Detect which cell encompasses the target text, then output its (X, Y) center coordinate. 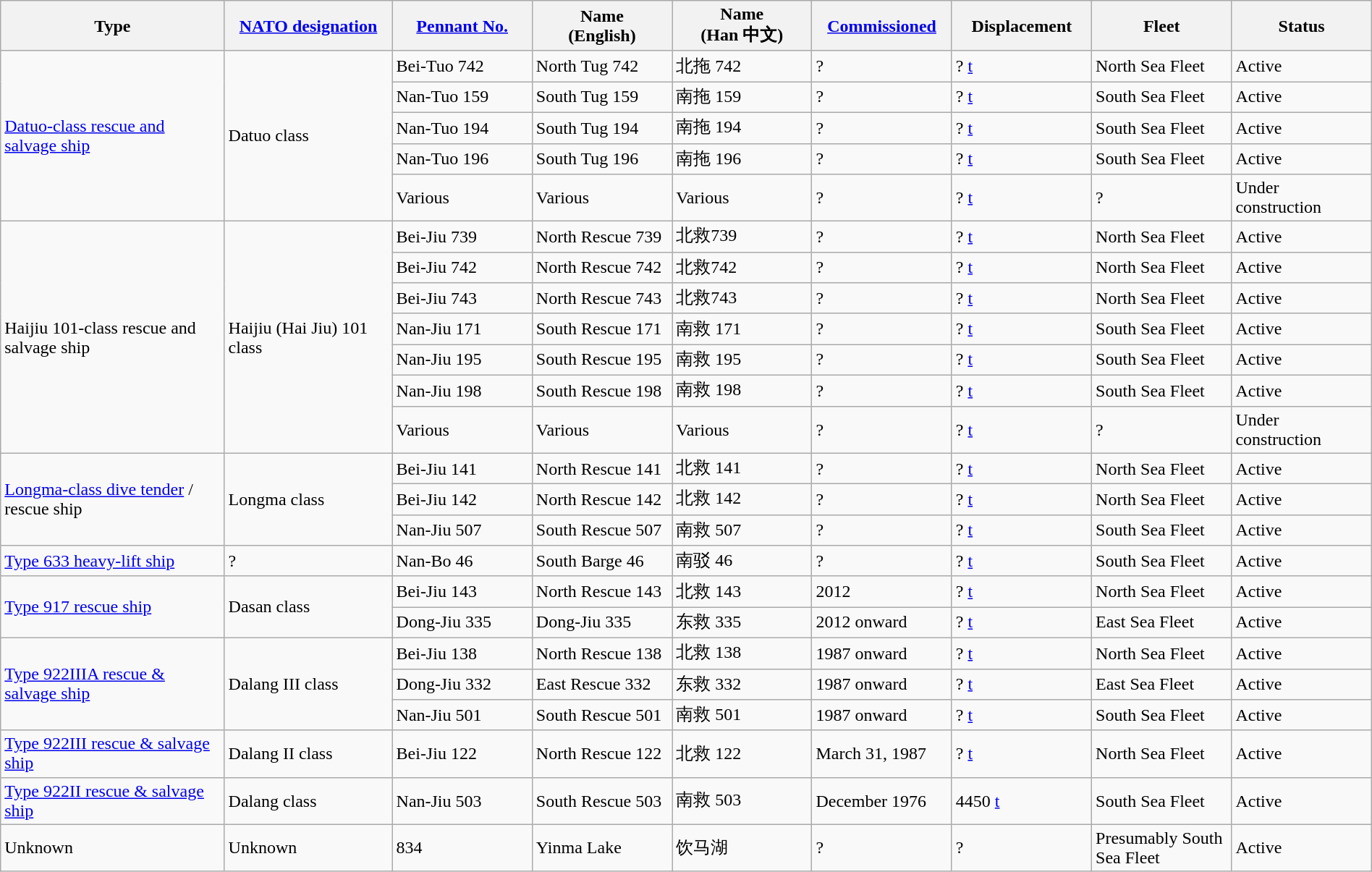
Datuo-class rescue and salvage ship (113, 136)
Nan-Tuo 194 (462, 127)
South Barge 46 (602, 562)
Type 633 heavy-lift ship (113, 562)
Displacement (1022, 26)
Bei-Jiu 142 (462, 499)
Nan-Jiu 171 (462, 329)
East Rescue 332 (602, 685)
Type 917 rescue ship (113, 606)
Bei-Jiu 122 (462, 754)
March 31, 1987 (881, 754)
北救 122 (742, 754)
北救742 (742, 268)
饮马湖 (742, 848)
Nan-Jiu 503 (462, 800)
Status (1301, 26)
Nan-Tuo 159 (462, 97)
Nan-Jiu 507 (462, 530)
North Rescue 743 (602, 298)
NATO designation (308, 26)
North Rescue 141 (602, 469)
North Rescue 742 (602, 268)
Name(Han 中文) (742, 26)
Datuo class (308, 136)
834 (462, 848)
Type 922II rescue & salvage ship (113, 800)
东救 332 (742, 685)
Bei-Jiu 743 (462, 298)
Nan-Jiu 501 (462, 715)
南救 198 (742, 391)
Nan-Bo 46 (462, 562)
South Rescue 195 (602, 360)
Commissioned (881, 26)
South Rescue 503 (602, 800)
South Tug 194 (602, 127)
Dalang III class (308, 684)
Bei-Jiu 739 (462, 237)
North Rescue 142 (602, 499)
North Tug 742 (602, 67)
南拖 194 (742, 127)
Longma class (308, 499)
南救 501 (742, 715)
北救739 (742, 237)
南拖 196 (742, 159)
North Rescue 143 (602, 592)
北拖 742 (742, 67)
South Rescue 507 (602, 530)
Bei-Jiu 742 (462, 268)
2012 (881, 592)
南救 171 (742, 329)
North Rescue 739 (602, 237)
Bei-Jiu 143 (462, 592)
South Tug 159 (602, 97)
南救 503 (742, 800)
South Rescue 198 (602, 391)
Yinma Lake (602, 848)
Haijiu (Hai Jiu) 101 class (308, 337)
南驳 46 (742, 562)
Dalang II class (308, 754)
北救 141 (742, 469)
December 1976 (881, 800)
Type 922III rescue & salvage ship (113, 754)
Pennant No. (462, 26)
北救 138 (742, 653)
Name(English) (602, 26)
南拖 159 (742, 97)
4450 t (1022, 800)
South Rescue 171 (602, 329)
South Tug 196 (602, 159)
Dong-Jiu 332 (462, 685)
Type 922IIIA rescue & salvage ship (113, 684)
Bei-Jiu 141 (462, 469)
北救 142 (742, 499)
Dalang class (308, 800)
北救 143 (742, 592)
南救 195 (742, 360)
Type (113, 26)
Presumably South Sea Fleet (1162, 848)
North Rescue 138 (602, 653)
Bei-Jiu 138 (462, 653)
Nan-Tuo 196 (462, 159)
南救 507 (742, 530)
Bei-Tuo 742 (462, 67)
Nan-Jiu 198 (462, 391)
South Rescue 501 (602, 715)
东救 335 (742, 622)
North Rescue 122 (602, 754)
北救743 (742, 298)
Nan-Jiu 195 (462, 360)
Longma-class dive tender / rescue ship (113, 499)
Fleet (1162, 26)
Dasan class (308, 606)
2012 onward (881, 622)
Haijiu 101-class rescue and salvage ship (113, 337)
